Search for the cell housing the specified text and yield its [x, y] center coordinate. 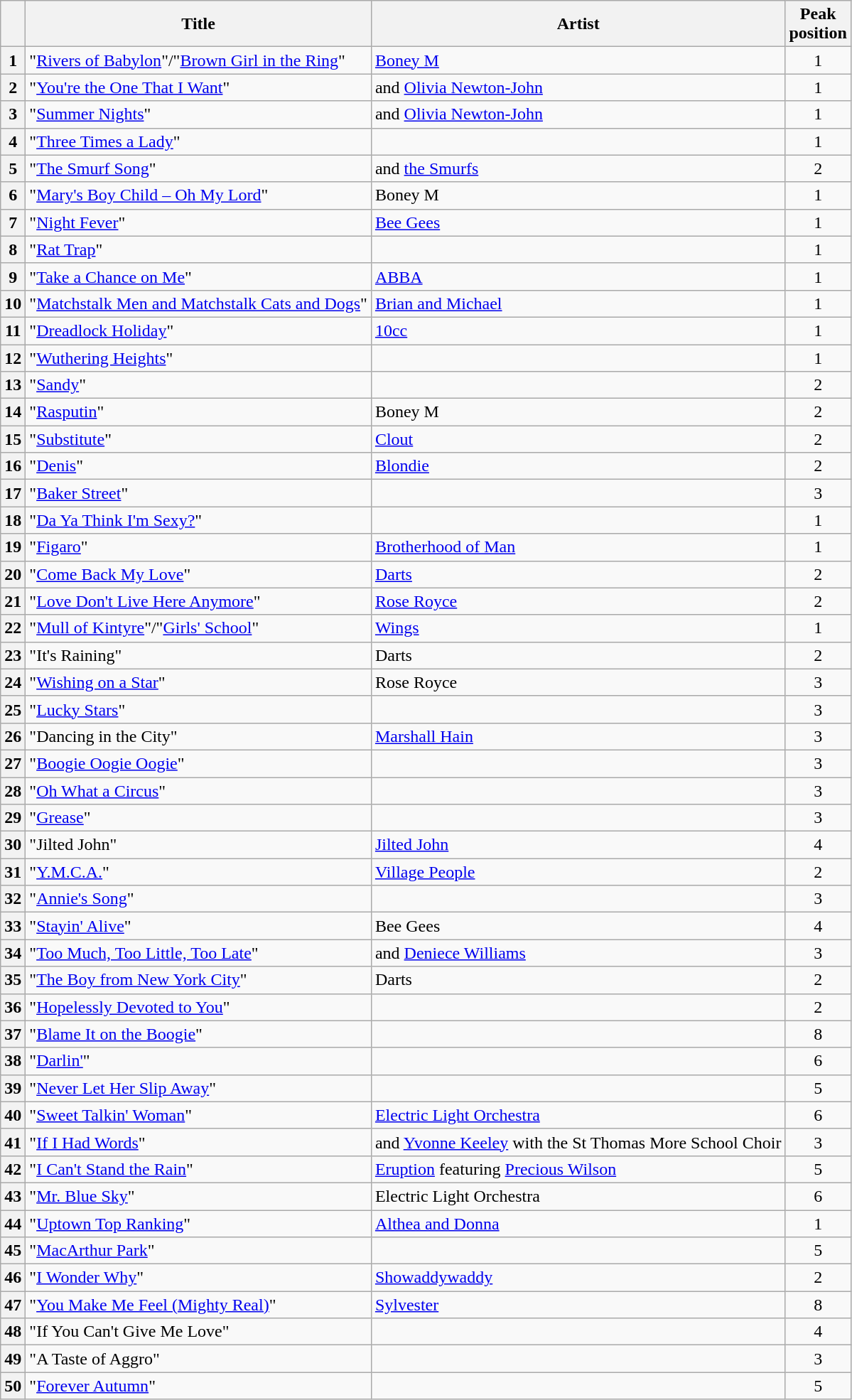
Clout [578, 439]
41 [13, 1142]
Showaddywaddy [578, 1278]
7 [13, 222]
"Boogie Oogie Oogie" [199, 763]
"I Can't Stand the Rain" [199, 1169]
"If I Had Words" [199, 1142]
"Annie's Song" [199, 899]
"Baker Street" [199, 493]
"Grease" [199, 818]
Artist [578, 24]
Title [199, 24]
"Y.M.C.A." [199, 872]
35 [13, 980]
49 [13, 1359]
Brotherhood of Man [578, 547]
40 [13, 1115]
Eruption featuring Precious Wilson [578, 1169]
31 [13, 872]
33 [13, 926]
"Wishing on a Star" [199, 682]
"Sandy" [199, 385]
Wings [578, 628]
36 [13, 1007]
"Night Fever" [199, 222]
"The Smurf Song" [199, 168]
Sylvester [578, 1305]
"Forever Autumn" [199, 1386]
"You're the One That I Want" [199, 87]
46 [13, 1278]
"Sweet Talkin' Woman" [199, 1115]
"MacArthur Park" [199, 1251]
"Come Back My Love" [199, 574]
"If You Can't Give Me Love" [199, 1332]
17 [13, 493]
13 [13, 385]
24 [13, 682]
26 [13, 736]
44 [13, 1223]
"Lucky Stars" [199, 709]
Jilted John [578, 845]
"Mary's Boy Child – Oh My Lord" [199, 195]
"Jilted John" [199, 845]
"Matchstalk Men and Matchstalk Cats and Dogs" [199, 303]
and Yvonne Keeley with the St Thomas More School Choir [578, 1142]
38 [13, 1061]
"The Boy from New York City" [199, 980]
48 [13, 1332]
23 [13, 655]
"Darlin'" [199, 1061]
16 [13, 466]
"Three Times a Lady" [199, 141]
29 [13, 818]
"It's Raining" [199, 655]
19 [13, 547]
34 [13, 953]
"Dancing in the City" [199, 736]
Brian and Michael [578, 303]
"Dreadlock Holiday" [199, 330]
12 [13, 357]
37 [13, 1034]
Marshall Hain [578, 736]
25 [13, 709]
"Da Ya Think I'm Sexy?" [199, 520]
"I Wonder Why" [199, 1278]
Blondie [578, 466]
30 [13, 845]
"Oh What a Circus" [199, 791]
15 [13, 439]
and the Smurfs [578, 168]
Althea and Donna [578, 1223]
32 [13, 899]
"Never Let Her Slip Away" [199, 1088]
"Stayin' Alive" [199, 926]
10cc [578, 330]
18 [13, 520]
45 [13, 1251]
"Figaro" [199, 547]
27 [13, 763]
9 [13, 276]
ABBA [578, 276]
"A Taste of Aggro" [199, 1359]
"Substitute" [199, 439]
"Rasputin" [199, 412]
11 [13, 330]
Peakposition [818, 24]
"Rat Trap" [199, 249]
21 [13, 601]
22 [13, 628]
39 [13, 1088]
47 [13, 1305]
43 [13, 1196]
and Deniece Williams [578, 953]
"Rivers of Babylon"/"Brown Girl in the Ring" [199, 60]
14 [13, 412]
"You Make Me Feel (Mighty Real)" [199, 1305]
42 [13, 1169]
"Uptown Top Ranking" [199, 1223]
28 [13, 791]
"Love Don't Live Here Anymore" [199, 601]
"Blame It on the Boogie" [199, 1034]
"Denis" [199, 466]
20 [13, 574]
Village People [578, 872]
10 [13, 303]
"Wuthering Heights" [199, 357]
"Mr. Blue Sky" [199, 1196]
50 [13, 1386]
"Summer Nights" [199, 114]
"Mull of Kintyre"/"Girls' School" [199, 628]
"Take a Chance on Me" [199, 276]
"Hopelessly Devoted to You" [199, 1007]
"Too Much, Too Little, Too Late" [199, 953]
